Provide the [x, y] coordinate of the cell's center where the given text is located.  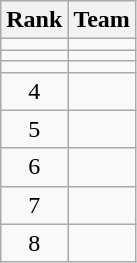
4 [34, 91]
5 [34, 129]
Team [102, 20]
7 [34, 205]
6 [34, 167]
Rank [34, 20]
8 [34, 243]
